Scan for the cell matching the given text and deliver its [x, y] coordinate at center. 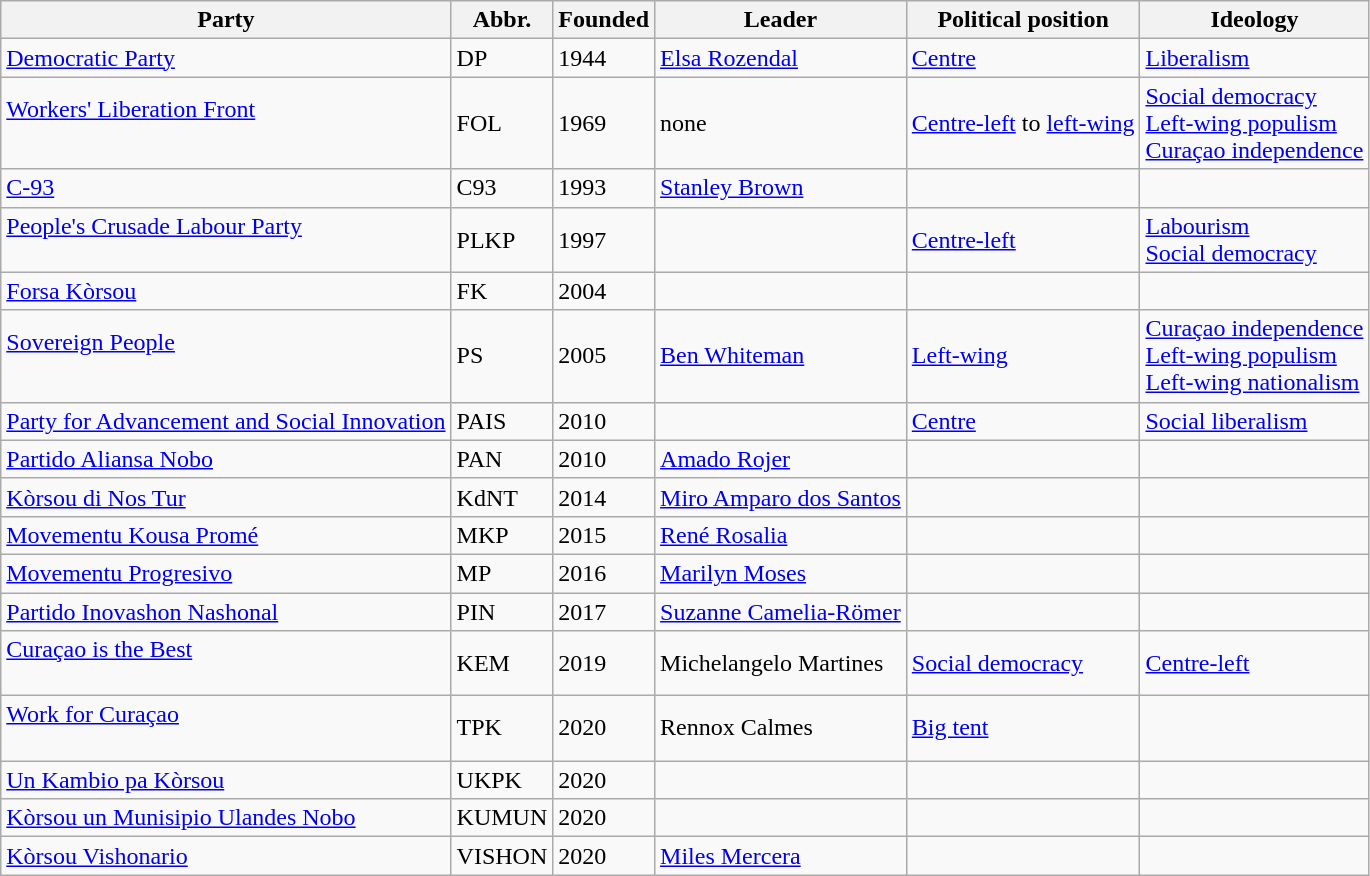
Abbr. [502, 20]
Miles Mercera [781, 856]
LabourismSocial democracy [1254, 240]
2017 [604, 611]
MKP [502, 535]
MP [502, 573]
Liberalism [1254, 58]
Social democracyLeft-wing populismCuraçao independence [1254, 123]
2004 [604, 291]
PLKP [502, 240]
Movementu Progresivo [226, 573]
PAN [502, 459]
Leader [781, 20]
FK [502, 291]
Ben Whiteman [781, 356]
Elsa Rozendal [781, 58]
Party for Advancement and Social Innovation [226, 421]
Curaçao independenceLeft-wing populismLeft-wing nationalism [1254, 356]
2015 [604, 535]
2016 [604, 573]
Social democracy [1023, 664]
Kòrsou di Nos Tur [226, 497]
Workers' Liberation Front [226, 123]
Centre-left to left-wing [1023, 123]
1969 [604, 123]
VISHON [502, 856]
1997 [604, 240]
Stanley Brown [781, 188]
Founded [604, 20]
C-93 [226, 188]
PAIS [502, 421]
Un Kambio pa Kòrsou [226, 780]
Party [226, 20]
Movementu Kousa Promé [226, 535]
2019 [604, 664]
Miro Amparo dos Santos [781, 497]
Work for Curaçao [226, 728]
Political position [1023, 20]
Rennox Calmes [781, 728]
Big tent [1023, 728]
1944 [604, 58]
none [781, 123]
KUMUN [502, 818]
Marilyn Moses [781, 573]
Kòrsou Vishonario [226, 856]
2005 [604, 356]
Forsa Kòrsou [226, 291]
PS [502, 356]
2014 [604, 497]
Michelangelo Martines [781, 664]
Curaçao is the Best [226, 664]
PIN [502, 611]
DP [502, 58]
Partido Inovashon Nashonal [226, 611]
René Rosalia [781, 535]
Left-wing [1023, 356]
Amado Rojer [781, 459]
Kòrsou un Munisipio Ulandes Nobo [226, 818]
Ideology [1254, 20]
Sovereign People [226, 356]
Partido Aliansa Nobo [226, 459]
TPK [502, 728]
Social liberalism [1254, 421]
KdNT [502, 497]
UKPK [502, 780]
C93 [502, 188]
Democratic Party [226, 58]
People's Crusade Labour Party [226, 240]
FOL [502, 123]
1993 [604, 188]
Suzanne Camelia-Römer [781, 611]
KEM [502, 664]
